Search for the cell housing the specified text and yield its [X, Y] center coordinate. 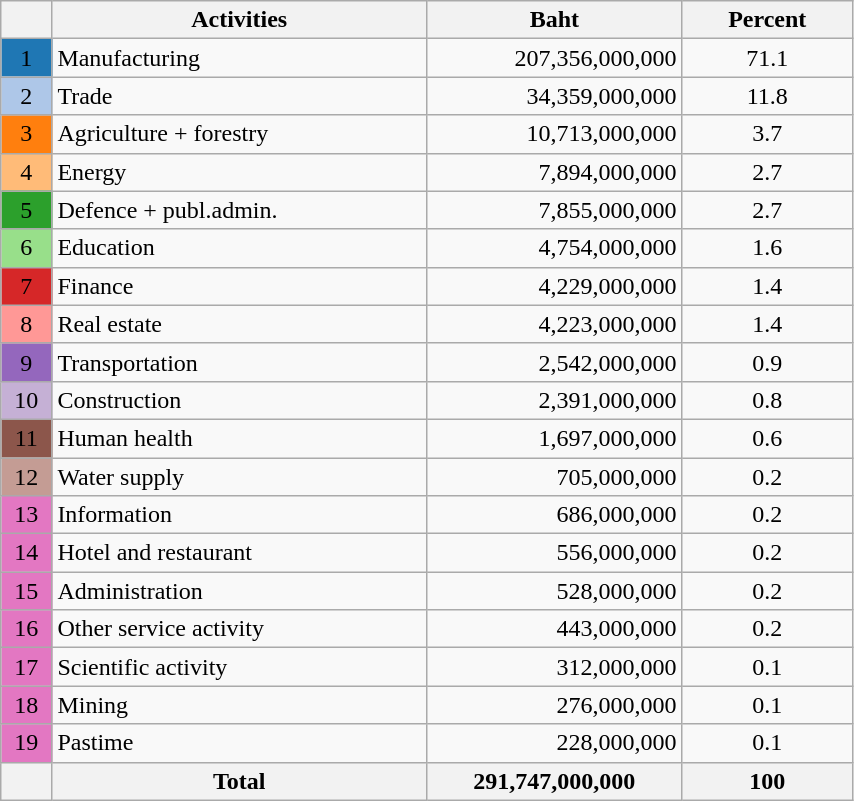
4,754,000,000 [554, 248]
Human health [240, 438]
71.1 [767, 58]
Water supply [240, 477]
17 [26, 667]
11.8 [767, 96]
5 [26, 210]
15 [26, 591]
7 [26, 286]
19 [26, 743]
Administration [240, 591]
Finance [240, 286]
Transportation [240, 362]
Real estate [240, 324]
34,359,000,000 [554, 96]
207,356,000,000 [554, 58]
1.6 [767, 248]
8 [26, 324]
7,855,000,000 [554, 210]
14 [26, 553]
Pastime [240, 743]
Activities [240, 20]
3.7 [767, 134]
10 [26, 400]
312,000,000 [554, 667]
Trade [240, 96]
686,000,000 [554, 515]
Education [240, 248]
Scientific activity [240, 667]
10,713,000,000 [554, 134]
Other service activity [240, 629]
2,391,000,000 [554, 400]
Defence + publ.admin. [240, 210]
Percent [767, 20]
6 [26, 248]
1,697,000,000 [554, 438]
Hotel and restaurant [240, 553]
Manufacturing [240, 58]
Information [240, 515]
4,229,000,000 [554, 286]
4 [26, 172]
291,747,000,000 [554, 781]
100 [767, 781]
Agriculture + forestry [240, 134]
528,000,000 [554, 591]
443,000,000 [554, 629]
1 [26, 58]
Energy [240, 172]
Baht [554, 20]
0.8 [767, 400]
13 [26, 515]
11 [26, 438]
2 [26, 96]
3 [26, 134]
276,000,000 [554, 705]
228,000,000 [554, 743]
705,000,000 [554, 477]
7,894,000,000 [554, 172]
556,000,000 [554, 553]
16 [26, 629]
Mining [240, 705]
0.6 [767, 438]
9 [26, 362]
2,542,000,000 [554, 362]
18 [26, 705]
0.9 [767, 362]
Total [240, 781]
Construction [240, 400]
12 [26, 477]
4,223,000,000 [554, 324]
